Determine the (X, Y) coordinate at the center of the cell enclosing the given text.  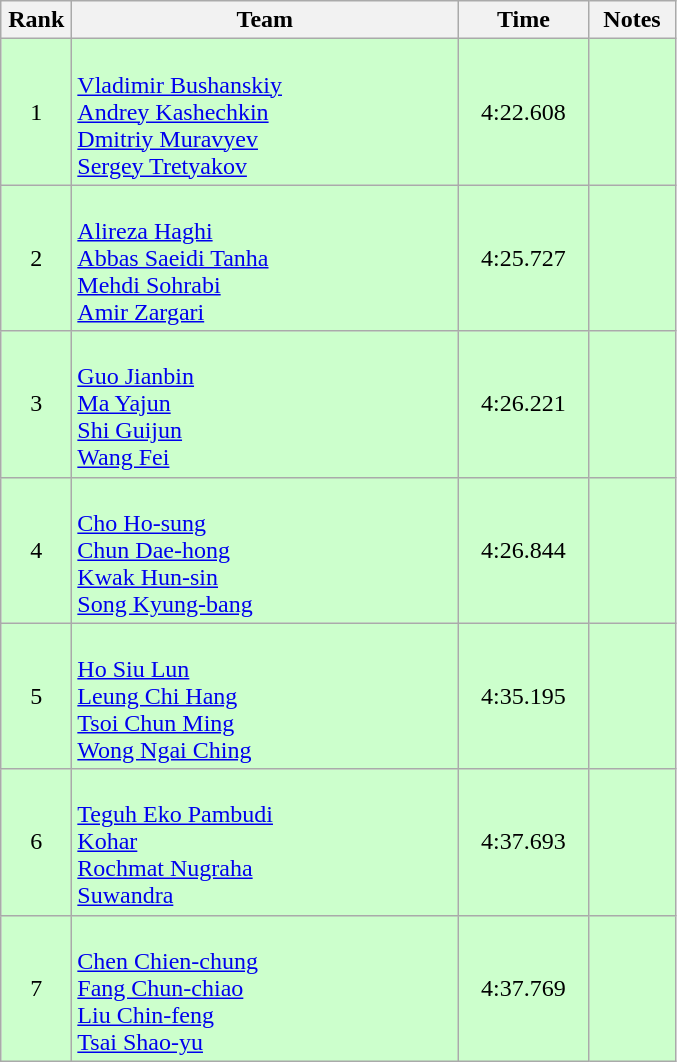
4:22.608 (524, 112)
4 (36, 550)
Time (524, 20)
Notes (632, 20)
1 (36, 112)
Rank (36, 20)
Chen Chien-chungFang Chun-chiaoLiu Chin-fengTsai Shao-yu (265, 988)
Cho Ho-sungChun Dae-hongKwak Hun-sinSong Kyung-bang (265, 550)
Alireza HaghiAbbas Saeidi TanhaMehdi SohrabiAmir Zargari (265, 258)
6 (36, 842)
5 (36, 696)
4:37.693 (524, 842)
Team (265, 20)
Teguh Eko PambudiKoharRochmat NugrahaSuwandra (265, 842)
2 (36, 258)
4:35.195 (524, 696)
Ho Siu LunLeung Chi HangTsoi Chun MingWong Ngai Ching (265, 696)
4:26.221 (524, 404)
4:26.844 (524, 550)
4:37.769 (524, 988)
Vladimir BushanskiyAndrey KashechkinDmitriy MuravyevSergey Tretyakov (265, 112)
3 (36, 404)
7 (36, 988)
Guo JianbinMa YajunShi GuijunWang Fei (265, 404)
4:25.727 (524, 258)
